Return the (x, y) coordinate for the center point of the cell that contains the specified text.  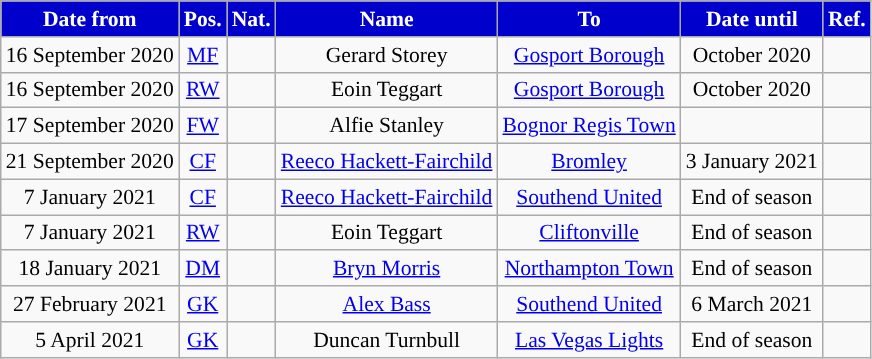
Date until (752, 19)
Bognor Regis Town (588, 126)
6 March 2021 (752, 304)
MF (203, 55)
Las Vegas Lights (588, 340)
3 January 2021 (752, 162)
Duncan Turnbull (387, 340)
Gerard Storey (387, 55)
DM (203, 269)
Pos. (203, 19)
Bryn Morris (387, 269)
21 September 2020 (90, 162)
18 January 2021 (90, 269)
Nat. (252, 19)
Bromley (588, 162)
5 April 2021 (90, 340)
Date from (90, 19)
FW (203, 126)
Ref. (847, 19)
17 September 2020 (90, 126)
Northampton Town (588, 269)
Alfie Stanley (387, 126)
27 February 2021 (90, 304)
To (588, 19)
Cliftonville (588, 233)
Name (387, 19)
Alex Bass (387, 304)
